Scan for the cell matching the given text and deliver its (X, Y) coordinate at center. 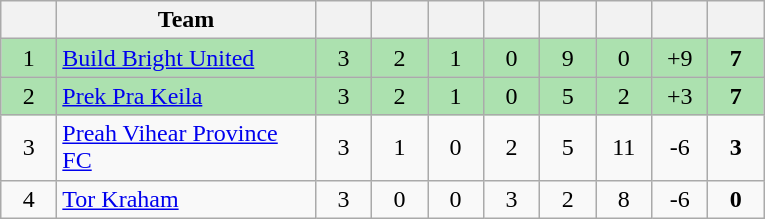
+9 (680, 58)
4 (29, 199)
Tor Kraham (186, 199)
11 (624, 148)
Preah Vihear Province FC (186, 148)
9 (568, 58)
Prek Pra Keila (186, 96)
+3 (680, 96)
Team (186, 20)
Build Bright United (186, 58)
8 (624, 199)
